Provide the [x, y] coordinate of the cell's center where the given text is located.  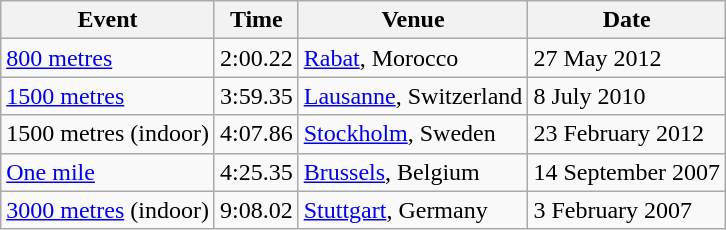
8 July 2010 [627, 96]
1500 metres (indoor) [108, 134]
3000 metres (indoor) [108, 210]
4:07.86 [256, 134]
800 metres [108, 58]
9:08.02 [256, 210]
Time [256, 20]
Venue [413, 20]
Stockholm, Sweden [413, 134]
Date [627, 20]
23 February 2012 [627, 134]
1500 metres [108, 96]
One mile [108, 172]
2:00.22 [256, 58]
14 September 2007 [627, 172]
Lausanne, Switzerland [413, 96]
3:59.35 [256, 96]
4:25.35 [256, 172]
Stuttgart, Germany [413, 210]
27 May 2012 [627, 58]
Event [108, 20]
3 February 2007 [627, 210]
Brussels, Belgium [413, 172]
Rabat, Morocco [413, 58]
